Return the [X, Y] coordinate for the center point of the cell that contains the specified text.  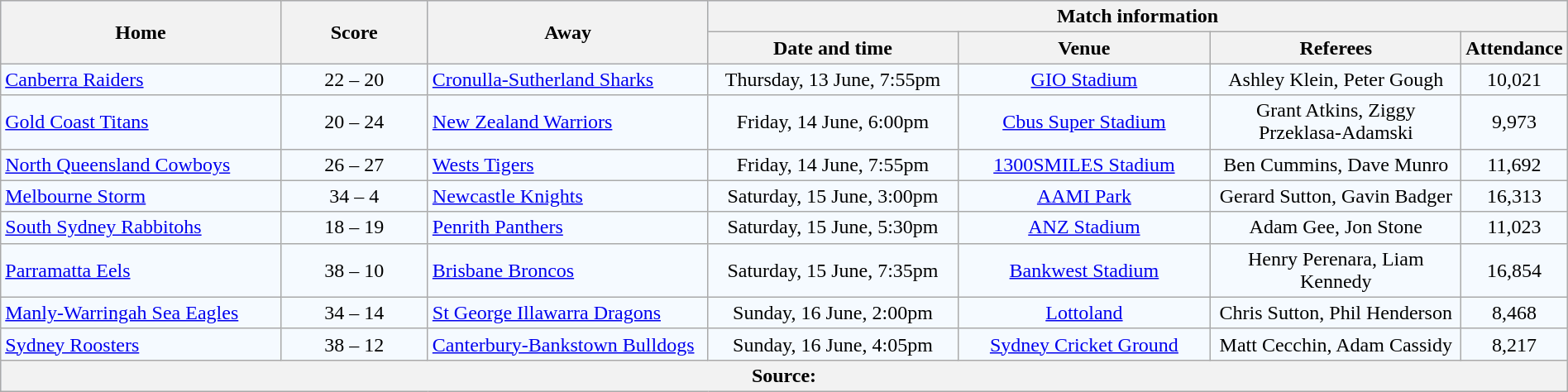
Gold Coast Titans [141, 122]
Sydney Roosters [141, 344]
1300SMILES Stadium [1084, 165]
Penrith Panthers [567, 227]
Gerard Sutton, Gavin Badger [1336, 196]
26 – 27 [354, 165]
Bankwest Stadium [1084, 270]
South Sydney Rabbitohs [141, 227]
New Zealand Warriors [567, 122]
Canberra Raiders [141, 79]
Sydney Cricket Ground [1084, 344]
Match information [1138, 17]
Melbourne Storm [141, 196]
Friday, 14 June, 7:55pm [833, 165]
Venue [1084, 48]
Saturday, 15 June, 3:00pm [833, 196]
Date and time [833, 48]
34 – 14 [354, 313]
Source: [784, 375]
Parramatta Eels [141, 270]
Manly-Warringah Sea Eagles [141, 313]
22 – 20 [354, 79]
Ashley Klein, Peter Gough [1336, 79]
AAMI Park [1084, 196]
Newcastle Knights [567, 196]
18 – 19 [354, 227]
9,973 [1514, 122]
16,313 [1514, 196]
Sunday, 16 June, 4:05pm [833, 344]
Chris Sutton, Phil Henderson [1336, 313]
Thursday, 13 June, 7:55pm [833, 79]
Lottoland [1084, 313]
Cronulla-Sutherland Sharks [567, 79]
Matt Cecchin, Adam Cassidy [1336, 344]
Cbus Super Stadium [1084, 122]
11,023 [1514, 227]
Grant Atkins, Ziggy Przeklasa-Adamski [1336, 122]
Canterbury-Bankstown Bulldogs [567, 344]
10,021 [1514, 79]
Away [567, 32]
16,854 [1514, 270]
Brisbane Broncos [567, 270]
Home [141, 32]
Attendance [1514, 48]
Referees [1336, 48]
GIO Stadium [1084, 79]
Adam Gee, Jon Stone [1336, 227]
Wests Tigers [567, 165]
8,468 [1514, 313]
34 – 4 [354, 196]
8,217 [1514, 344]
Henry Perenara, Liam Kennedy [1336, 270]
Saturday, 15 June, 7:35pm [833, 270]
Ben Cummins, Dave Munro [1336, 165]
11,692 [1514, 165]
38 – 12 [354, 344]
ANZ Stadium [1084, 227]
North Queensland Cowboys [141, 165]
20 – 24 [354, 122]
Score [354, 32]
Saturday, 15 June, 5:30pm [833, 227]
St George Illawarra Dragons [567, 313]
Friday, 14 June, 6:00pm [833, 122]
38 – 10 [354, 270]
Sunday, 16 June, 2:00pm [833, 313]
